For the text-containing cell, return its midpoint in [x, y] coordinate format. 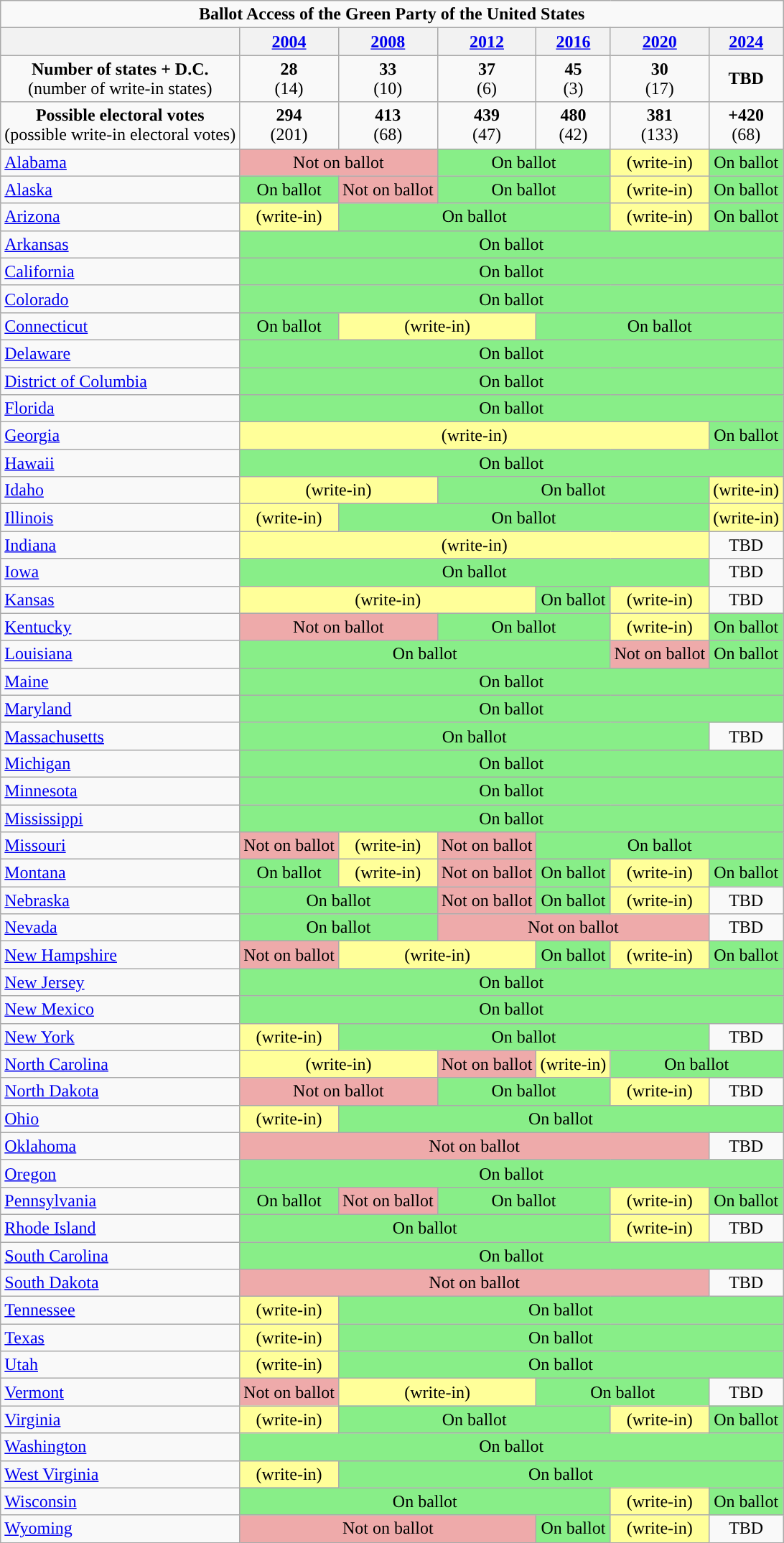
Utah [121, 1365]
Georgia [121, 436]
South Carolina [121, 1256]
28(14) [289, 79]
Delaware [121, 353]
Alabama [121, 162]
Iowa [121, 572]
South Dakota [121, 1283]
Florida [121, 409]
Possible electoral votes(possible write-in electoral votes) [121, 125]
2020 [660, 42]
Montana [121, 873]
Kansas [121, 600]
2012 [487, 42]
Maryland [121, 709]
Connecticut [121, 326]
Colorado [121, 299]
Minnesota [121, 791]
Arkansas [121, 244]
2016 [573, 42]
Wyoming [121, 1529]
Louisiana [121, 654]
Oklahoma [121, 1146]
Mississippi [121, 818]
District of Columbia [121, 381]
Nebraska [121, 900]
Tennessee [121, 1310]
Oregon [121, 1173]
Missouri [121, 846]
33(10) [388, 79]
New York [121, 1037]
Massachusetts [121, 736]
Wisconsin [121, 1501]
North Dakota [121, 1091]
Washington [121, 1447]
+420(68) [747, 125]
West Virginia [121, 1474]
New Hampshire [121, 955]
37(6) [487, 79]
Michigan [121, 763]
Indiana [121, 545]
30(17) [660, 79]
Alaska [121, 190]
2024 [747, 42]
Vermont [121, 1392]
North Carolina [121, 1064]
Ohio [121, 1119]
Hawaii [121, 463]
Pennsylvania [121, 1201]
Illinois [121, 518]
413(68) [388, 125]
480(42) [573, 125]
Maine [121, 681]
45(3) [573, 79]
439(47) [487, 125]
Number of states + D.C.(number of write-in states) [121, 79]
2004 [289, 42]
Idaho [121, 490]
Arizona [121, 217]
381(133) [660, 125]
Texas [121, 1338]
294(201) [289, 125]
Ballot Access of the Green Party of the United States [392, 14]
2008 [388, 42]
New Mexico [121, 1010]
New Jersey [121, 982]
California [121, 271]
Kentucky [121, 627]
Nevada [121, 928]
Virginia [121, 1420]
Rhode Island [121, 1228]
